Search for the cell housing the specified text and yield its [x, y] center coordinate. 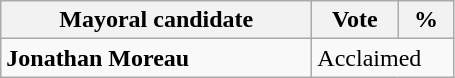
Vote [355, 20]
Mayoral candidate [156, 20]
Jonathan Moreau [156, 58]
% [426, 20]
Acclaimed [383, 58]
